From the cell containing the given text, extract its center point as (X, Y) coordinate. 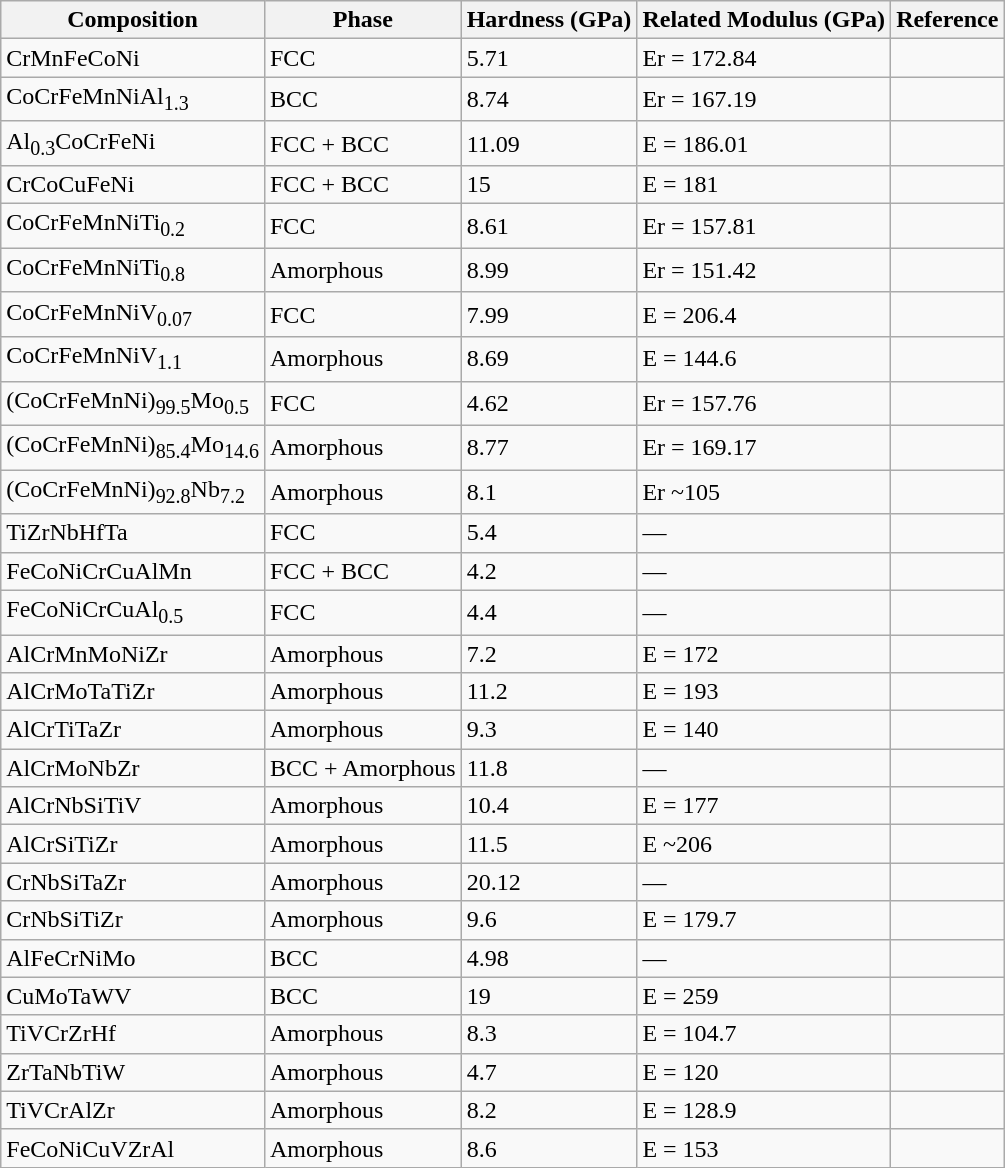
E = 177 (764, 806)
Reference (948, 20)
E ~206 (764, 844)
TiVCrAlZr (133, 1110)
CoCrFeMnNiAl1.3 (133, 99)
FeCoNiCuVZrAl (133, 1148)
AlCrTiTaZr (133, 730)
20.12 (549, 882)
CrMnFeCoNi (133, 58)
CrNbSiTaZr (133, 882)
11.5 (549, 844)
E = 181 (764, 185)
Al0.3CoCrFeNi (133, 143)
E = 104.7 (764, 1034)
E = 186.01 (764, 143)
Hardness (GPa) (549, 20)
E = 128.9 (764, 1110)
Er = 167.19 (764, 99)
Er = 169.17 (764, 447)
4.7 (549, 1072)
8.6 (549, 1148)
(CoCrFeMnNi)85.4Mo14.6 (133, 447)
19 (549, 996)
8.77 (549, 447)
Er = 157.76 (764, 403)
AlFeCrNiMo (133, 958)
AlCrMnMoNiZr (133, 653)
11.2 (549, 692)
FeCoNiCrCuAlMn (133, 571)
7.99 (549, 314)
Related Modulus (GPa) (764, 20)
ZrTaNbTiW (133, 1072)
Er ~105 (764, 492)
11.8 (549, 768)
E = 179.7 (764, 920)
4.4 (549, 612)
FeCoNiCrCuAl0.5 (133, 612)
8.61 (549, 226)
Er = 151.42 (764, 270)
9.3 (549, 730)
7.2 (549, 653)
10.4 (549, 806)
CrNbSiTiZr (133, 920)
11.09 (549, 143)
E = 120 (764, 1072)
E = 172 (764, 653)
(CoCrFeMnNi)92.8Nb7.2 (133, 492)
CoCrFeMnNiTi0.8 (133, 270)
TiZrNbHfTa (133, 533)
5.4 (549, 533)
(CoCrFeMnNi)99.5Mo0.5 (133, 403)
AlCrNbSiTiV (133, 806)
E = 140 (764, 730)
BCC + Amorphous (362, 768)
CrCoCuFeNi (133, 185)
CoCrFeMnNiV1.1 (133, 359)
E = 259 (764, 996)
E = 144.6 (764, 359)
Composition (133, 20)
8.3 (549, 1034)
8.99 (549, 270)
E = 153 (764, 1148)
TiVCrZrHf (133, 1034)
4.98 (549, 958)
CoCrFeMnNiTi0.2 (133, 226)
8.69 (549, 359)
CuMoTaWV (133, 996)
8.2 (549, 1110)
8.74 (549, 99)
CoCrFeMnNiV0.07 (133, 314)
Er = 157.81 (764, 226)
AlCrMoNbZr (133, 768)
AlCrMoTaTiZr (133, 692)
5.71 (549, 58)
E = 193 (764, 692)
8.1 (549, 492)
4.2 (549, 571)
4.62 (549, 403)
AlCrSiTiZr (133, 844)
Er = 172.84 (764, 58)
E = 206.4 (764, 314)
15 (549, 185)
Phase (362, 20)
9.6 (549, 920)
